Extract the (X, Y) coordinate from the center of the cell holding the provided text.  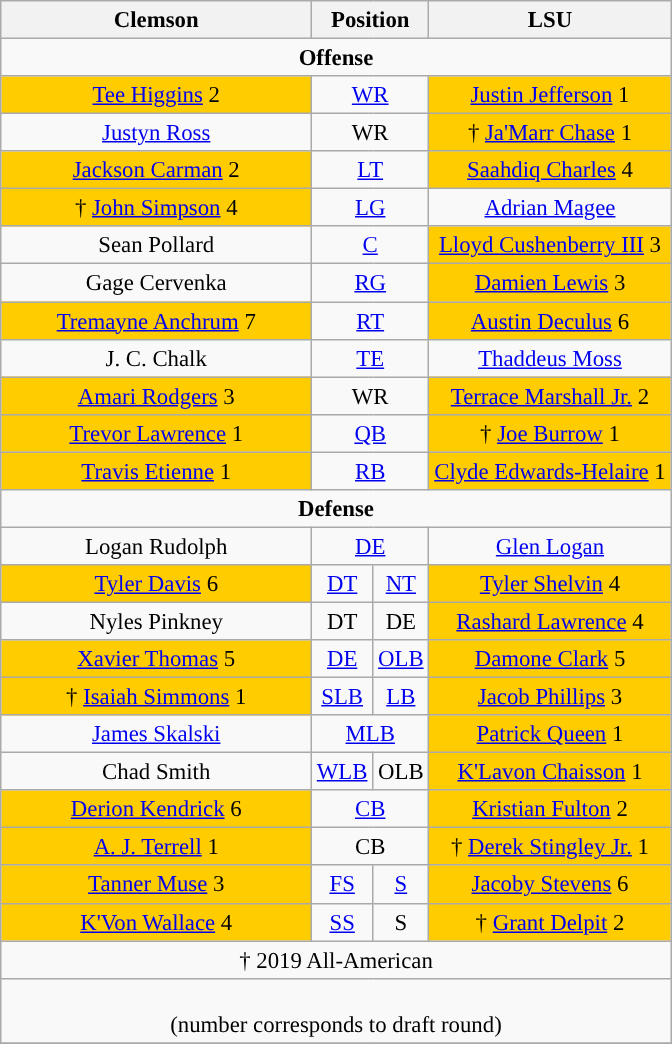
Logan Rudolph (156, 546)
Glen Logan (550, 546)
Kristian Fulton 2 (550, 809)
Clyde Edwards-Helaire 1 (550, 471)
Tyler Shelvin 4 (550, 584)
LSU (550, 20)
K'Lavon Chaisson 1 (550, 772)
Jacoby Stevens 6 (550, 885)
† Grant Delpit 2 (550, 922)
Trevor Lawrence 1 (156, 433)
Damone Clark 5 (550, 659)
Nyles Pinkney (156, 621)
Adrian Magee (550, 208)
LT (370, 170)
James Skalski (156, 734)
(number corresponds to draft round) (336, 1010)
A. J. Terrell 1 (156, 847)
Lloyd Cushenberry III 3 (550, 245)
SLB (342, 697)
Defense (336, 509)
K'Von Wallace 4 (156, 922)
† Isaiah Simmons 1 (156, 697)
† 2019 All-American (336, 960)
Amari Rodgers 3 (156, 396)
Justyn Ross (156, 133)
Terrace Marshall Jr. 2 (550, 396)
Chad Smith (156, 772)
RG (370, 283)
Tyler Davis 6 (156, 584)
Gage Cervenka (156, 283)
Tremayne Anchrum 7 (156, 321)
Tanner Muse 3 (156, 885)
Xavier Thomas 5 (156, 659)
QB (370, 433)
LB (401, 697)
WLB (342, 772)
C (370, 245)
Rashard Lawrence 4 (550, 621)
† Ja'Marr Chase 1 (550, 133)
† Derek Stingley Jr. 1 (550, 847)
Justin Jefferson 1 (550, 95)
Jackson Carman 2 (156, 170)
RB (370, 471)
Derion Kendrick 6 (156, 809)
† John Simpson 4 (156, 208)
LG (370, 208)
Sean Pollard (156, 245)
Position (370, 20)
FS (342, 885)
Jacob Phillips 3 (550, 697)
† Joe Burrow 1 (550, 433)
Thaddeus Moss (550, 358)
Austin Deculus 6 (550, 321)
J. C. Chalk (156, 358)
Clemson (156, 20)
Saahdiq Charles 4 (550, 170)
Travis Etienne 1 (156, 471)
MLB (370, 734)
Patrick Queen 1 (550, 734)
TE (370, 358)
RT (370, 321)
NT (401, 584)
SS (342, 922)
Tee Higgins 2 (156, 95)
Damien Lewis 3 (550, 283)
Offense (336, 58)
